Scan for the cell matching the given text and deliver its (X, Y) coordinate at center. 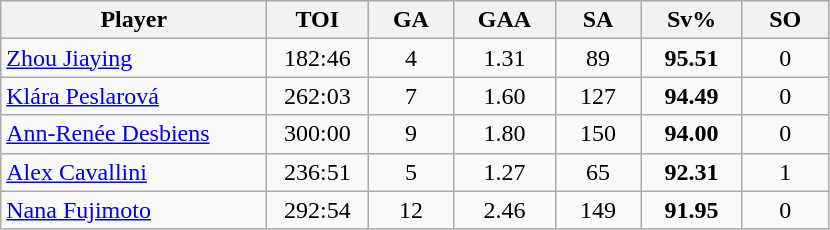
182:46 (318, 58)
SO (785, 20)
12 (411, 210)
Player (134, 20)
Ann-Renée Desbiens (134, 134)
Klára Peslarová (134, 96)
1 (785, 172)
9 (411, 134)
5 (411, 172)
95.51 (692, 58)
262:03 (318, 96)
150 (598, 134)
91.95 (692, 210)
292:54 (318, 210)
2.46 (504, 210)
92.31 (692, 172)
Nana Fujimoto (134, 210)
94.49 (692, 96)
SA (598, 20)
TOI (318, 20)
GA (411, 20)
Sv% (692, 20)
1.80 (504, 134)
1.60 (504, 96)
7 (411, 96)
Alex Cavallini (134, 172)
4 (411, 58)
300:00 (318, 134)
89 (598, 58)
GAA (504, 20)
149 (598, 210)
65 (598, 172)
Zhou Jiaying (134, 58)
1.27 (504, 172)
127 (598, 96)
236:51 (318, 172)
1.31 (504, 58)
94.00 (692, 134)
